Search for the cell housing the specified text and yield its [x, y] center coordinate. 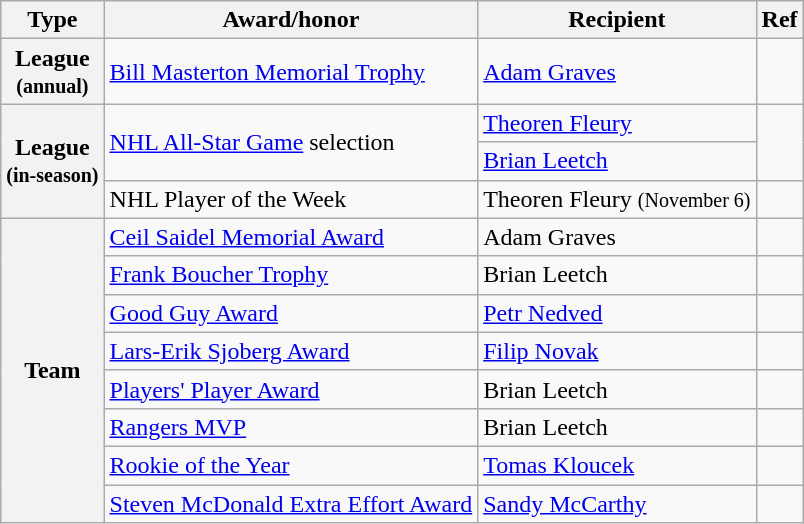
Team [52, 370]
Frank Boucher Trophy [291, 275]
Bill Masterton Memorial Trophy [291, 72]
NHL All-Star Game selection [291, 142]
Tomas Kloucek [617, 465]
Rookie of the Year [291, 465]
Lars-Erik Sjoberg Award [291, 351]
Steven McDonald Extra Effort Award [291, 503]
Type [52, 20]
Ref [780, 20]
Rangers MVP [291, 427]
Theoren Fleury (November 6) [617, 199]
Good Guy Award [291, 313]
Sandy McCarthy [617, 503]
NHL Player of the Week [291, 199]
Recipient [617, 20]
Theoren Fleury [617, 123]
Filip Novak [617, 351]
League(annual) [52, 72]
Players' Player Award [291, 389]
League(in-season) [52, 161]
Award/honor [291, 20]
Ceil Saidel Memorial Award [291, 237]
Petr Nedved [617, 313]
